Determine the (x, y) coordinate at the center of the cell enclosing the given text.  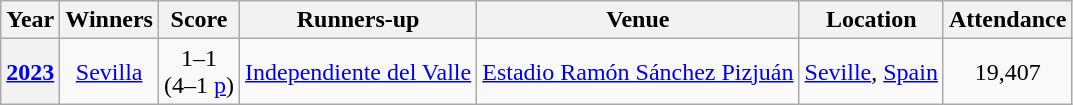
Year (30, 20)
Sevilla (110, 72)
Venue (638, 20)
19,407 (1007, 72)
Winners (110, 20)
Runners-up (358, 20)
Independiente del Valle (358, 72)
Score (198, 20)
Attendance (1007, 20)
Seville, Spain (871, 72)
2023 (30, 72)
1–1(4–1 p) (198, 72)
Location (871, 20)
Estadio Ramón Sánchez Pizjuán (638, 72)
